Find where the given text appears and provide that cell's center as (X, Y) coordinate. 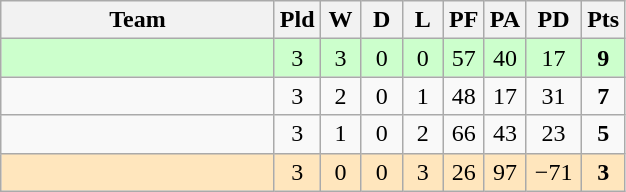
D (382, 20)
9 (604, 58)
40 (504, 58)
Pts (604, 20)
7 (604, 96)
43 (504, 134)
97 (504, 172)
48 (464, 96)
57 (464, 58)
Pld (297, 20)
PF (464, 20)
31 (554, 96)
L (422, 20)
66 (464, 134)
−71 (554, 172)
PA (504, 20)
5 (604, 134)
26 (464, 172)
23 (554, 134)
W (340, 20)
Team (138, 20)
PD (554, 20)
